Find where the given text appears and provide that cell's center as [x, y] coordinate. 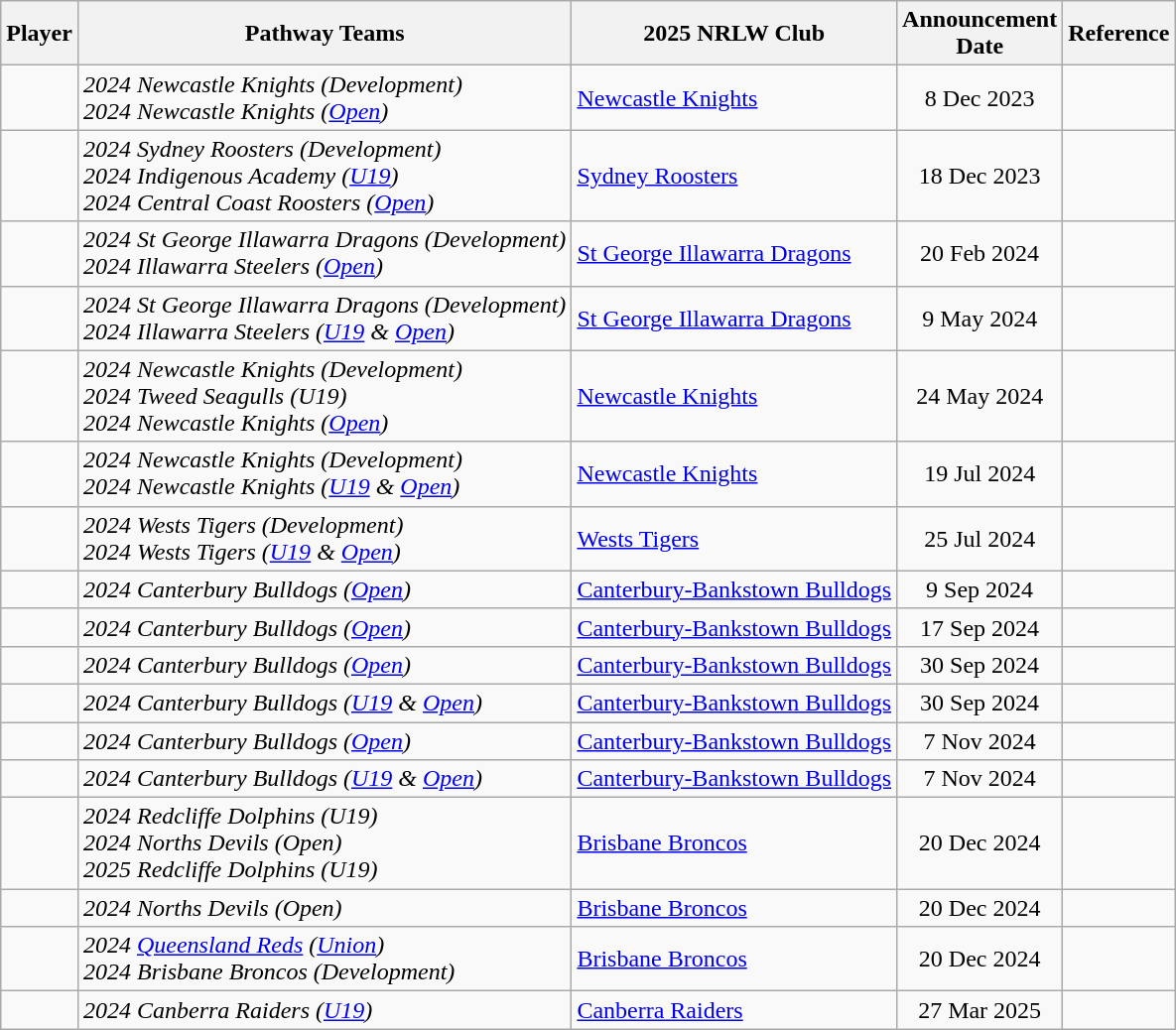
2025 NRLW Club [734, 34]
Wests Tigers [734, 538]
2024 Newcastle Knights (Development) 2024 Newcastle Knights (U19 & Open) [324, 474]
2024 Newcastle Knights (Development) 2024 Newcastle Knights (Open) [324, 97]
2024 Newcastle Knights (Development) 2024 Tweed Seagulls (U19) 2024 Newcastle Knights (Open) [324, 396]
8 Dec 2023 [980, 97]
2024 Wests Tigers (Development) 2024 Wests Tigers (U19 & Open) [324, 538]
17 Sep 2024 [980, 627]
2024 Queensland Reds (Union) 2024 Brisbane Broncos (Development) [324, 959]
2024 Canberra Raiders (U19) [324, 1010]
2024 St George Illawarra Dragons (Development) 2024 Illawarra Steelers (U19 & Open) [324, 318]
Reference [1119, 34]
AnnouncementDate [980, 34]
2024 St George Illawarra Dragons (Development) 2024 Illawarra Steelers (Open) [324, 254]
Sydney Roosters [734, 176]
18 Dec 2023 [980, 176]
2024 Norths Devils (Open) [324, 908]
2024 Sydney Roosters (Development) 2024 Indigenous Academy (U19) 2024 Central Coast Roosters (Open) [324, 176]
2024 Redcliffe Dolphins (U19) 2024 Norths Devils (Open) 2025 Redcliffe Dolphins (U19) [324, 843]
25 Jul 2024 [980, 538]
Canberra Raiders [734, 1010]
20 Feb 2024 [980, 254]
27 Mar 2025 [980, 1010]
9 May 2024 [980, 318]
Player [40, 34]
19 Jul 2024 [980, 474]
9 Sep 2024 [980, 589]
Pathway Teams [324, 34]
24 May 2024 [980, 396]
